Scan for the cell matching the given text and deliver its (X, Y) coordinate at center. 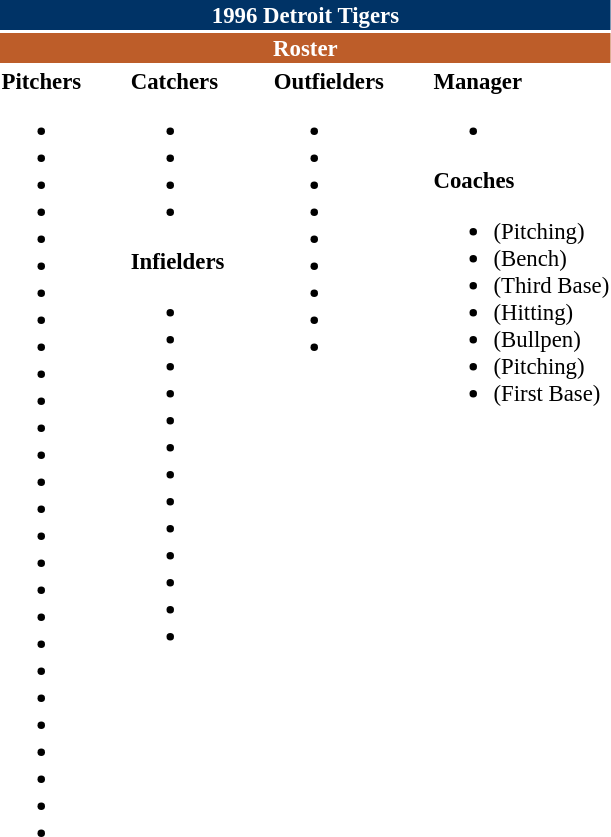
1996 Detroit Tigers (306, 15)
Roster (306, 48)
